Determine the [X, Y] coordinate at the center of the cell enclosing the given text.  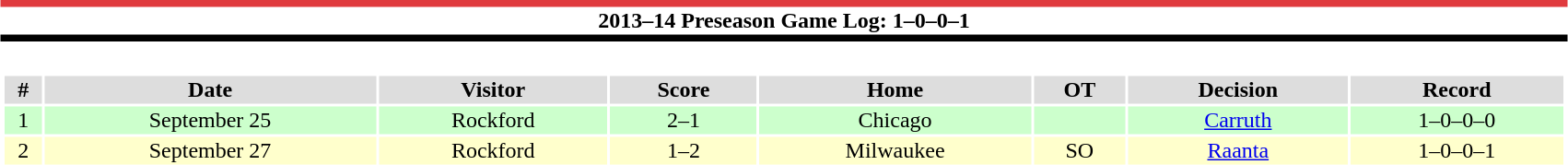
1–0–0–0 [1457, 121]
Carruth [1238, 121]
September 25 [210, 121]
1 [23, 121]
2 [23, 150]
Chicago [895, 121]
2–1 [684, 121]
OT [1080, 89]
Milwaukee [895, 150]
SO [1080, 150]
1–2 [684, 150]
1–0–0–1 [1457, 150]
Decision [1238, 89]
Record [1457, 89]
Score [684, 89]
Home [895, 89]
Visitor [494, 89]
Raanta [1238, 150]
Date [210, 89]
2013–14 Preseason Game Log: 1–0–0–1 [784, 20]
# [23, 89]
September 27 [210, 150]
